Provide the [x, y] coordinate of the cell's center where the given text is located.  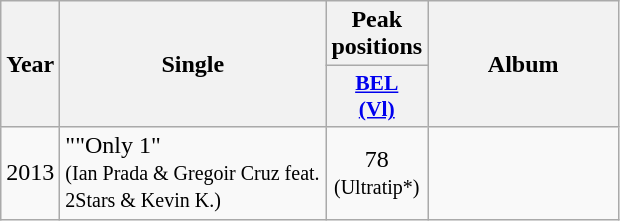
Album [524, 64]
Single [193, 64]
BEL (Vl) [377, 96]
Year [30, 64]
Peak positions [377, 34]
78(Ultratip*) [377, 173]
""Only 1" (Ian Prada & Gregoir Cruz feat. 2Stars & Kevin K.) [193, 173]
2013 [30, 173]
